Identify which cell holds the provided text, then report its [x, y] central coordinate. 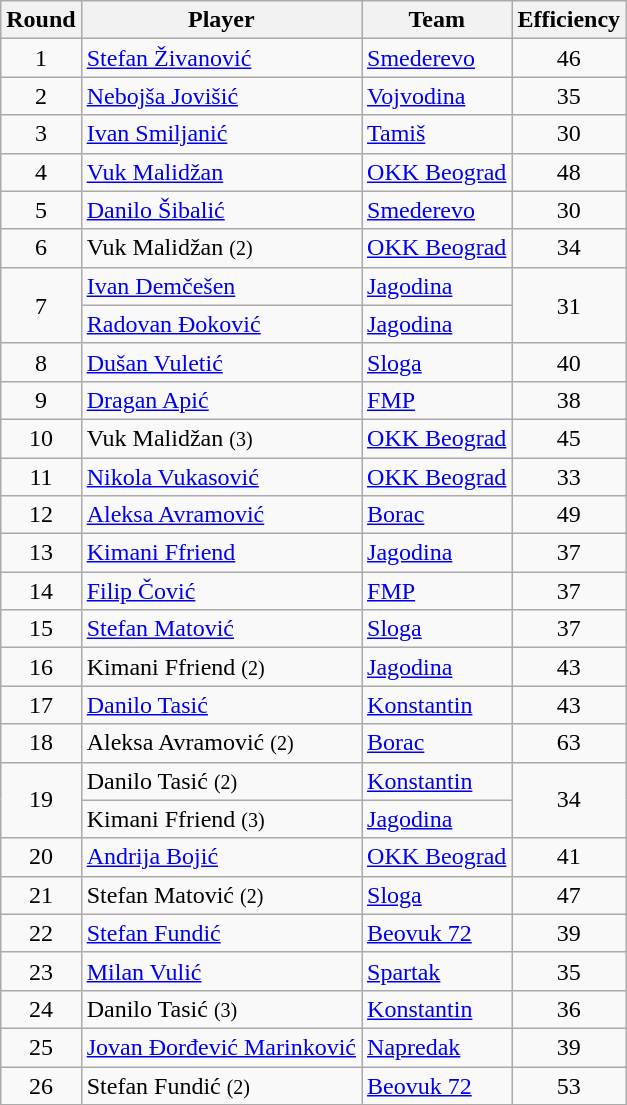
31 [569, 305]
Danilo Tasić [221, 705]
Vuk Malidžan [221, 172]
49 [569, 515]
Napredak [437, 1047]
47 [569, 895]
Stefan Fundić (2) [221, 1085]
23 [41, 971]
Tamiš [437, 134]
Dušan Vuletić [221, 362]
Nikola Vukasović [221, 477]
14 [41, 591]
19 [41, 800]
5 [41, 210]
16 [41, 667]
3 [41, 134]
Radovan Đoković [221, 324]
Spartak [437, 971]
Stefan Matović (2) [221, 895]
45 [569, 438]
40 [569, 362]
Stefan Fundić [221, 933]
18 [41, 743]
Andrija Bojić [221, 857]
2 [41, 96]
1 [41, 58]
Vuk Malidžan (3) [221, 438]
11 [41, 477]
17 [41, 705]
Milan Vulić [221, 971]
12 [41, 515]
Filip Čović [221, 591]
Ivan Demčešen [221, 286]
20 [41, 857]
22 [41, 933]
Kimani Ffriend [221, 553]
Aleksa Avramović (2) [221, 743]
36 [569, 1009]
Dragan Apić [221, 400]
Ivan Smiljanić [221, 134]
Vuk Malidžan (2) [221, 248]
Player [221, 20]
33 [569, 477]
Team [437, 20]
Aleksa Avramović [221, 515]
Round [41, 20]
Efficiency [569, 20]
13 [41, 553]
4 [41, 172]
Kimani Ffriend (3) [221, 819]
Stefan Matović [221, 629]
Danilo Tasić (2) [221, 781]
9 [41, 400]
6 [41, 248]
48 [569, 172]
Danilo Tasić (3) [221, 1009]
Vojvodina [437, 96]
8 [41, 362]
26 [41, 1085]
38 [569, 400]
63 [569, 743]
24 [41, 1009]
46 [569, 58]
7 [41, 305]
Kimani Ffriend (2) [221, 667]
Jovan Đorđević Marinković [221, 1047]
10 [41, 438]
15 [41, 629]
Nebojša Jovišić [221, 96]
Stefan Živanović [221, 58]
41 [569, 857]
21 [41, 895]
Danilo Šibalić [221, 210]
53 [569, 1085]
25 [41, 1047]
